Return the [x, y] coordinate for the center point of the cell that contains the specified text.  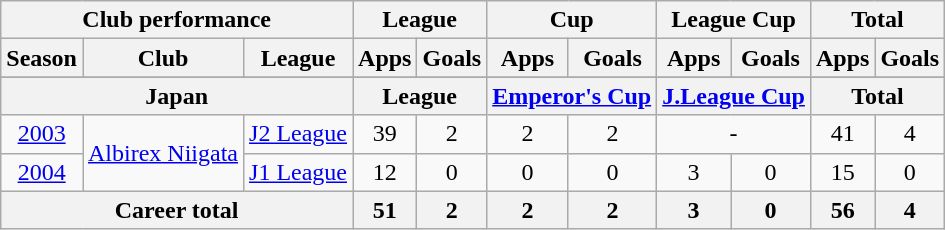
56 [842, 210]
41 [842, 134]
12 [385, 172]
J2 League [298, 134]
J.League Cup [734, 96]
Club performance [177, 20]
J1 League [298, 172]
- [734, 134]
League Cup [734, 20]
Japan [177, 96]
Albirex Niigata [162, 153]
Season [42, 58]
Emperor's Cup [572, 96]
Club [162, 58]
2004 [42, 172]
2003 [42, 134]
39 [385, 134]
Cup [572, 20]
51 [385, 210]
Career total [177, 210]
15 [842, 172]
